Return (X, Y) of the center of cell containing provided text 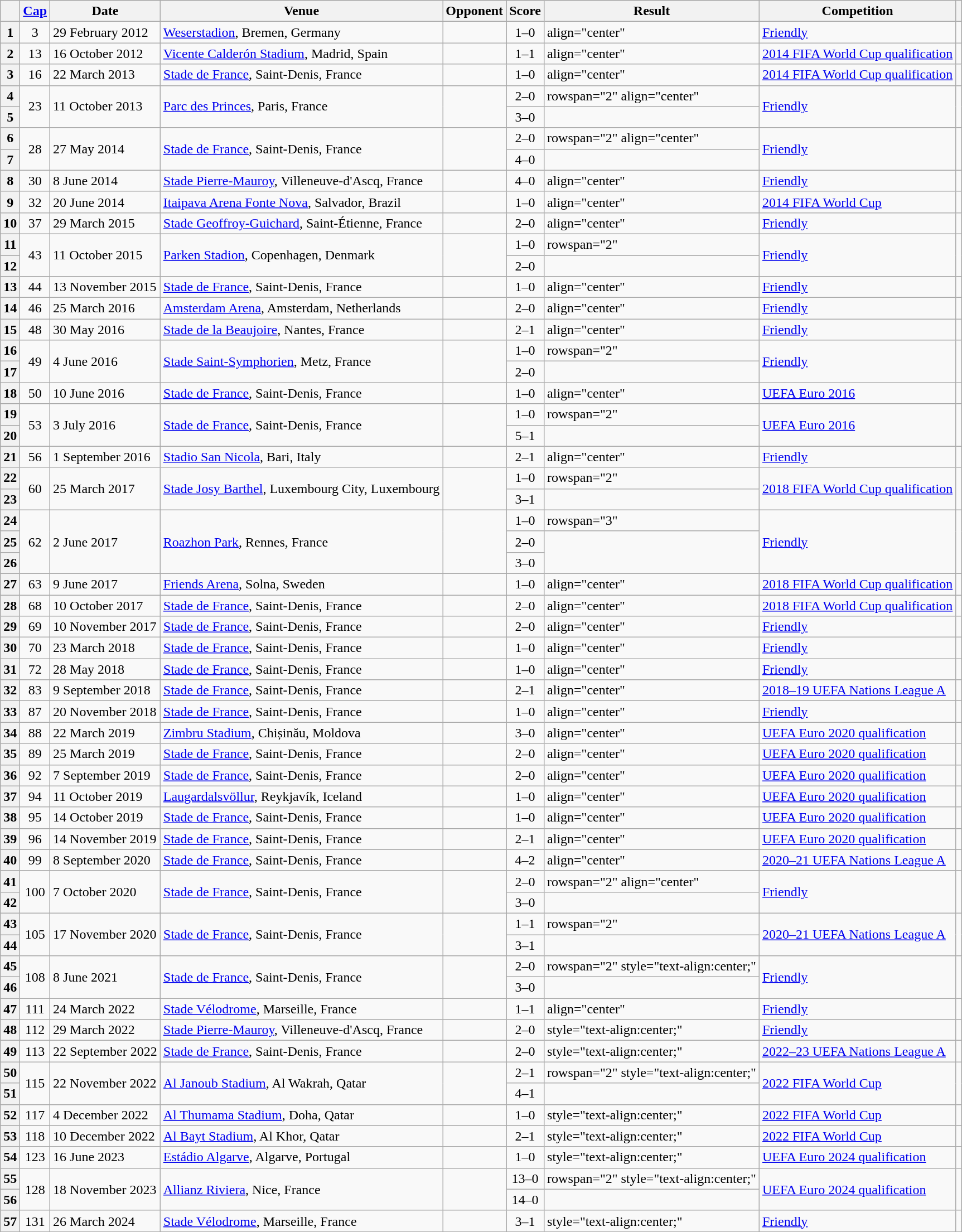
Weserstadion, Bremen, Germany (301, 32)
Stadio San Nicola, Bari, Italy (301, 457)
Zimbru Stadium, Chișinău, Moldova (301, 733)
22 March 2013 (105, 75)
Date (105, 11)
Parc des Princes, Paris, France (301, 107)
22 (10, 478)
17 November 2020 (105, 934)
14 November 2019 (105, 839)
123 (35, 1157)
10 June 2016 (105, 393)
100 (35, 892)
Amsterdam Arena, Amsterdam, Netherlands (301, 308)
94 (35, 796)
57 (10, 1221)
20 November 2018 (105, 712)
72 (35, 669)
Competition (857, 11)
10 (10, 223)
rowspan="3" (652, 520)
13 November 2015 (105, 287)
51 (10, 1094)
27 May 2014 (105, 149)
13–0 (525, 1178)
Al Thumama Stadium, Doha, Qatar (301, 1115)
28 May 2018 (105, 669)
Vicente Calderón Stadium, Madrid, Spain (301, 54)
Friends Arena, Solna, Sweden (301, 584)
8 June 2014 (105, 181)
4–2 (525, 860)
8 September 2020 (105, 860)
26 March 2024 (105, 1221)
1 September 2016 (105, 457)
Allianz Riviera, Nice, France (301, 1189)
2 June 2017 (105, 542)
Itaipava Arena Fonte Nova, Salvador, Brazil (301, 202)
Estádio Algarve, Algarve, Portugal (301, 1157)
30 May 2016 (105, 330)
70 (35, 648)
55 (10, 1178)
25 (10, 542)
14–0 (525, 1200)
20 June 2014 (105, 202)
88 (35, 733)
83 (35, 690)
11 October 2013 (105, 107)
22 March 2019 (105, 733)
20 (10, 436)
22 September 2022 (105, 1051)
4 December 2022 (105, 1115)
25 March 2016 (105, 308)
16 June 2023 (105, 1157)
31 (10, 669)
45 (10, 967)
2018–19 UEFA Nations League A (857, 690)
11 October 2019 (105, 796)
128 (35, 1189)
23 March 2018 (105, 648)
10 December 2022 (105, 1136)
112 (35, 1030)
63 (35, 584)
115 (35, 1083)
8 June 2021 (105, 977)
34 (10, 733)
14 (10, 308)
Parken Stadion, Copenhagen, Denmark (301, 255)
117 (35, 1115)
26 (10, 563)
10 October 2017 (105, 605)
39 (10, 839)
118 (35, 1136)
7 September 2019 (105, 775)
7 (10, 160)
95 (35, 818)
29 March 2022 (105, 1030)
108 (35, 977)
21 (10, 457)
3 July 2016 (105, 425)
Roazhon Park, Rennes, France (301, 542)
33 (10, 712)
16 October 2012 (105, 54)
19 (10, 414)
42 (10, 902)
12 (10, 266)
25 March 2017 (105, 489)
60 (35, 489)
69 (35, 627)
Al Janoub Stadium, Al Wakrah, Qatar (301, 1083)
Score (525, 11)
9 (10, 202)
40 (10, 860)
36 (10, 775)
18 (10, 393)
5 (10, 117)
22 November 2022 (105, 1083)
9 June 2017 (105, 584)
54 (10, 1157)
131 (35, 1221)
Cap (35, 11)
87 (35, 712)
1 (10, 32)
11 October 2015 (105, 255)
111 (35, 1009)
4 June 2016 (105, 361)
2014 FIFA World Cup (857, 202)
11 (10, 244)
24 March 2022 (105, 1009)
Stade de la Beaujoire, Nantes, France (301, 330)
4 (10, 96)
15 (10, 330)
113 (35, 1051)
5–1 (525, 436)
105 (35, 934)
Stade Geoffroy-Guichard, Saint-Étienne, France (301, 223)
10 November 2017 (105, 627)
9 September 2018 (105, 690)
14 October 2019 (105, 818)
2022–23 UEFA Nations League A (857, 1051)
89 (35, 754)
68 (35, 605)
4–1 (525, 1094)
Result (652, 11)
52 (10, 1115)
27 (10, 584)
99 (35, 860)
29 February 2012 (105, 32)
41 (10, 881)
29 (10, 627)
35 (10, 754)
Opponent (475, 11)
Laugardalsvöllur, Reykjavík, Iceland (301, 796)
62 (35, 542)
96 (35, 839)
6 (10, 138)
Stade Josy Barthel, Luxembourg City, Luxembourg (301, 489)
92 (35, 775)
7 October 2020 (105, 892)
Venue (301, 11)
Al Bayt Stadium, Al Khor, Qatar (301, 1136)
24 (10, 520)
38 (10, 818)
17 (10, 372)
18 November 2023 (105, 1189)
8 (10, 181)
25 March 2019 (105, 754)
47 (10, 1009)
29 March 2015 (105, 223)
Stade Saint-Symphorien, Metz, France (301, 361)
2 (10, 54)
